Return [X, Y] of the center of cell containing provided text 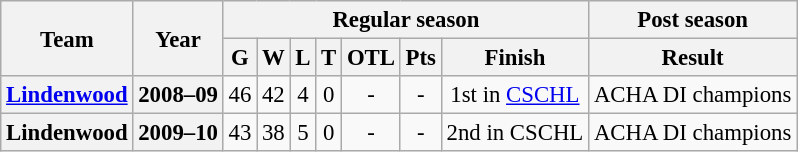
W [274, 58]
Regular season [406, 20]
L [303, 58]
Pts [420, 58]
38 [274, 133]
2009–10 [178, 133]
2008–09 [178, 95]
2nd in CSCHL [514, 133]
G [240, 58]
OTL [372, 58]
Team [67, 38]
T [329, 58]
Result [693, 58]
1st in CSCHL [514, 95]
46 [240, 95]
4 [303, 95]
5 [303, 133]
43 [240, 133]
Finish [514, 58]
Post season [693, 20]
Year [178, 38]
42 [274, 95]
